From the cell containing the given text, extract its center point as [x, y] coordinate. 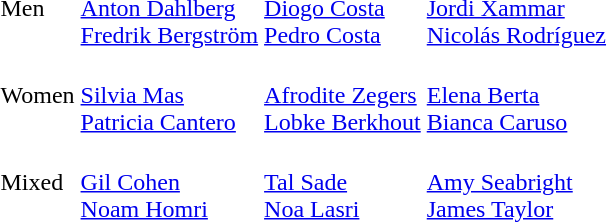
Elena BertaBianca Caruso [516, 95]
Silvia MasPatricia Cantero [170, 95]
Afrodite ZegersLobke Berkhout [343, 95]
